Extract the [X, Y] coordinate from the center of the cell holding the provided text.  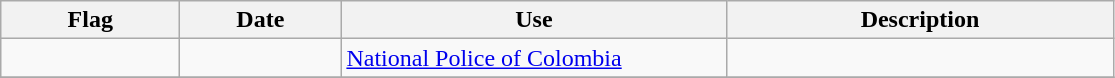
Use [534, 20]
Flag [90, 20]
Description [920, 20]
National Police of Colombia [534, 58]
Date [260, 20]
